Search for the cell housing the specified text and yield its (X, Y) center coordinate. 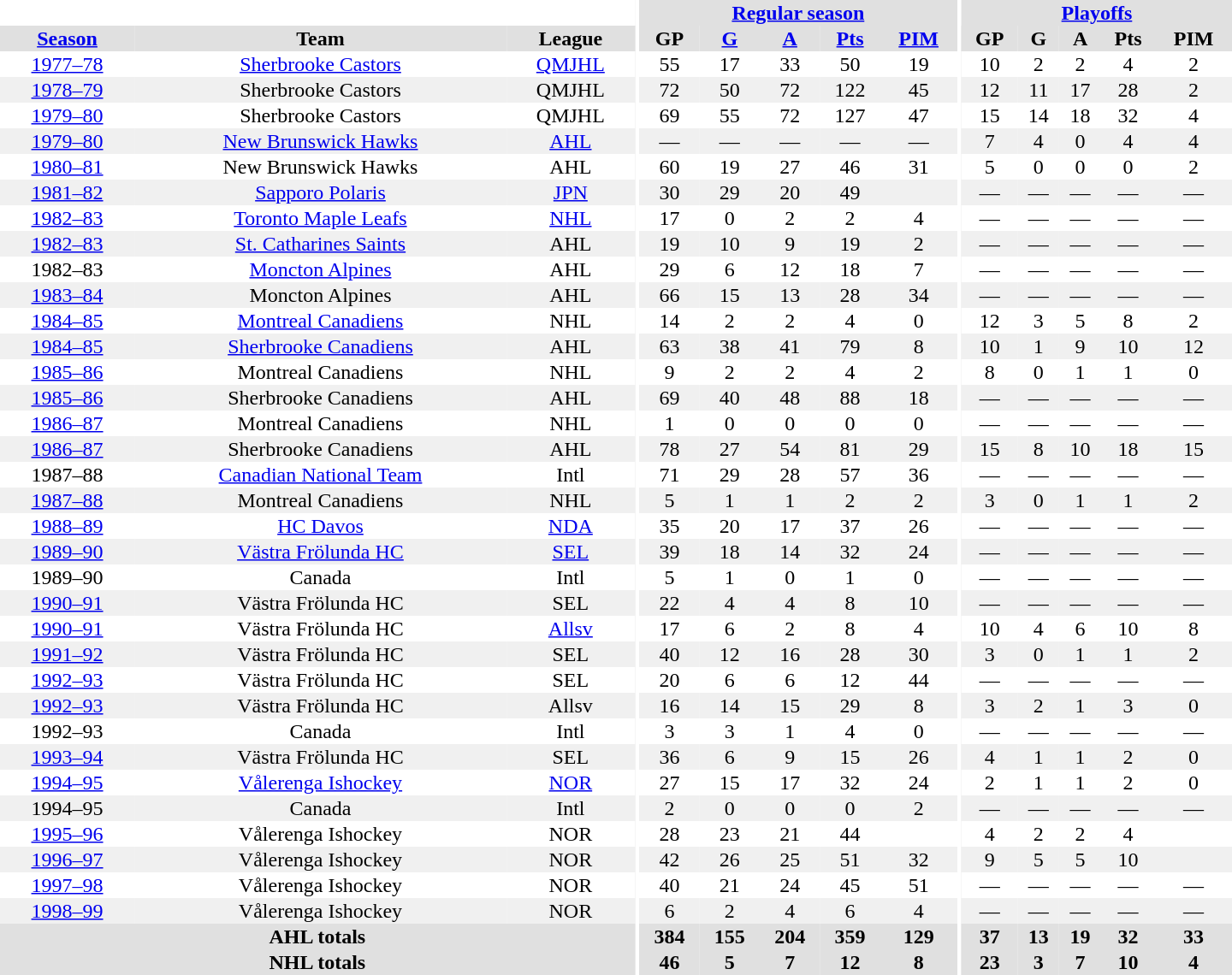
204 (790, 937)
359 (850, 937)
47 (919, 115)
63 (669, 346)
54 (790, 449)
129 (919, 937)
JPN (571, 192)
Regular season (797, 13)
1997–98 (67, 885)
155 (730, 937)
122 (850, 90)
League (571, 38)
Toronto Maple Leafs (320, 218)
1998–99 (67, 911)
Team (320, 38)
66 (669, 295)
48 (790, 398)
1981–82 (67, 192)
1983–84 (67, 295)
Season (67, 38)
HC Davos (320, 526)
1995–96 (67, 834)
Playoffs (1097, 13)
Sapporo Polaris (320, 192)
1980–81 (67, 167)
22 (669, 603)
34 (919, 295)
31 (919, 167)
88 (850, 398)
127 (850, 115)
384 (669, 937)
35 (669, 526)
79 (850, 346)
42 (669, 860)
St. Catharines Saints (320, 244)
49 (850, 192)
25 (790, 860)
60 (669, 167)
NHL totals (317, 962)
81 (850, 449)
1978–79 (67, 90)
41 (790, 346)
11 (1039, 90)
Canadian National Team (320, 475)
38 (730, 346)
1993–94 (67, 757)
1977–78 (67, 64)
1996–97 (67, 860)
39 (669, 552)
1991–92 (67, 654)
NDA (571, 526)
78 (669, 449)
AHL totals (317, 937)
57 (850, 475)
1988–89 (67, 526)
71 (669, 475)
